Determine the [X, Y] coordinate at the center of the cell enclosing the given text.  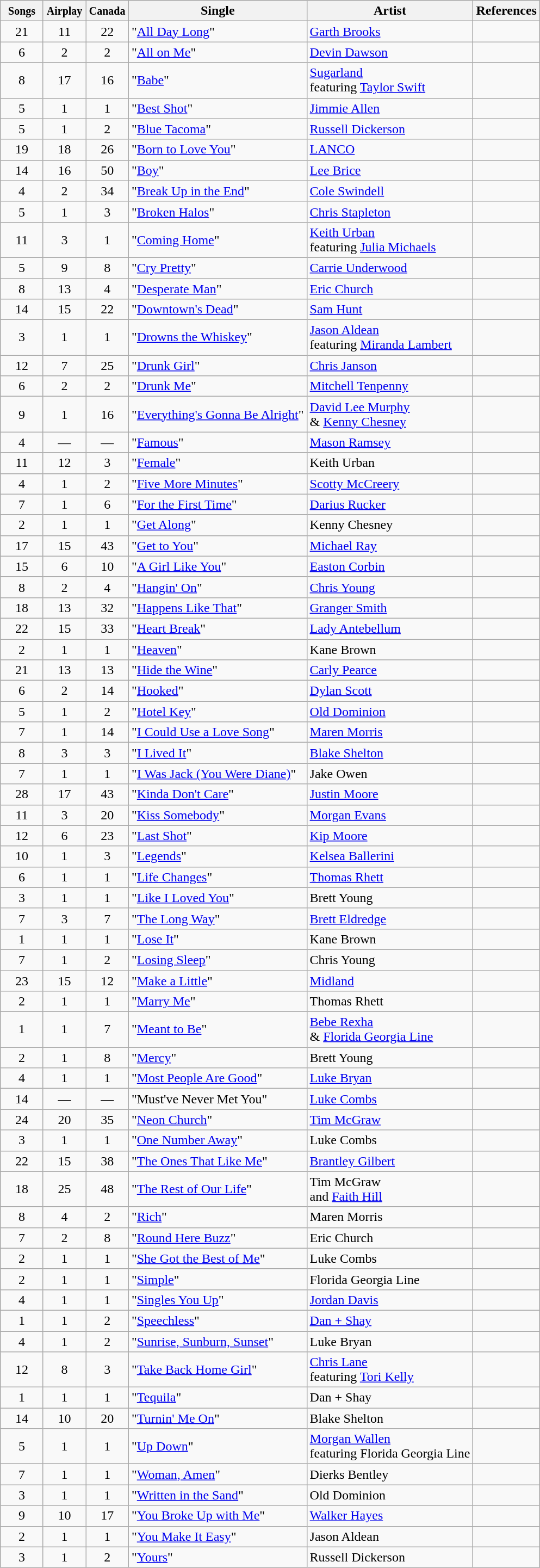
"Marry Me" [218, 1002]
38 [108, 1161]
References [507, 11]
Chris Janson [390, 366]
Mitchell Tenpenny [390, 386]
"The Ones That Like Me" [218, 1161]
"Get Along" [218, 525]
"Written in the Sand" [218, 1495]
"Most People Are Good" [218, 1078]
Brantley Gilbert [390, 1161]
"Singles You Up" [218, 1300]
"A Girl Like You" [218, 566]
Jimmie Allen [390, 108]
"Five More Minutes" [218, 484]
"All Day Long" [218, 32]
"Broken Halos" [218, 212]
"Break Up in the End" [218, 191]
Walker Hayes [390, 1516]
"Woman, Amen" [218, 1474]
Kelsea Ballerini [390, 856]
"Blue Tacoma" [218, 129]
"Turnin' Me On" [218, 1418]
"Speechless" [218, 1320]
"Drunk Me" [218, 386]
Single [218, 11]
"The Rest of Our Life" [218, 1189]
Devin Dawson [390, 52]
"Desperate Man" [218, 289]
"Must've Never Met You" [218, 1099]
"Happens Like That" [218, 608]
"I Lived It" [218, 753]
Morgan Wallen featuring Florida Georgia Line [390, 1446]
"Cry Pretty" [218, 268]
Keith Urban featuring Julia Michaels [390, 239]
"Babe" [218, 81]
"Rich" [218, 1217]
Jason Aldean [390, 1536]
Darius Rucker [390, 504]
28 [22, 794]
"Female" [218, 463]
Michael Ray [390, 546]
Mason Ramsey [390, 442]
33 [108, 628]
"Take Back Home Girl" [218, 1370]
"Last Shot" [218, 836]
"Kinda Don't Care" [218, 794]
Canada [108, 11]
Tim McGraw [390, 1120]
"Losing Sleep" [218, 960]
Sam Hunt [390, 310]
"Born to Love You" [218, 150]
Lady Antebellum [390, 628]
"All on Me" [218, 52]
"Drunk Girl" [218, 366]
"One Number Away" [218, 1140]
"Sunrise, Sunburn, Sunset" [218, 1341]
Brett Eldredge [390, 918]
19 [22, 150]
Easton Corbin [390, 566]
Morgan Evans [390, 815]
"Meant to Be" [218, 1029]
Carrie Underwood [390, 268]
Songs [22, 11]
David Lee Murphy & Kenny Chesney [390, 415]
Justin Moore [390, 794]
"Make a Little" [218, 981]
Dylan Scott [390, 691]
Sugarland featuring Taylor Swift [390, 81]
"Get to You" [218, 546]
LANCO [390, 150]
"The Long Way" [218, 918]
"She Got the Best of Me" [218, 1258]
Jordan Davis [390, 1300]
Cole Swindell [390, 191]
"Everything's Gonna Be Alright" [218, 415]
Chris Stapleton [390, 212]
"Heaven" [218, 649]
"Neon Church" [218, 1120]
"Up Down" [218, 1446]
"Lose It" [218, 939]
Lee Brice [390, 170]
"Kiss Somebody" [218, 815]
"Drowns the Whiskey" [218, 337]
50 [108, 170]
Granger Smith [390, 608]
"I Was Jack (You Were Diane)" [218, 774]
"Hooked" [218, 691]
"Mercy" [218, 1058]
Jake Owen [390, 774]
"For the First Time" [218, 504]
"I Could Use a Love Song" [218, 732]
34 [108, 191]
Kip Moore [390, 836]
Tim McGraw and Faith Hill [390, 1189]
32 [108, 608]
"Round Here Buzz" [218, 1238]
"Hangin' On" [218, 587]
Scotty McCreery [390, 484]
"You Broke Up with Me" [218, 1516]
24 [22, 1120]
Florida Georgia Line [390, 1279]
"Simple" [218, 1279]
Keith Urban [390, 463]
"Hotel Key" [218, 712]
"Boy" [218, 170]
"You Make It Easy" [218, 1536]
Artist [390, 11]
"Legends" [218, 856]
"Yours" [218, 1557]
"Heart Break" [218, 628]
"Hide the Wine" [218, 670]
Chris Lane featuring Tori Kelly [390, 1370]
"Life Changes" [218, 877]
"Famous" [218, 442]
"Like I Loved You" [218, 898]
Kenny Chesney [390, 525]
Bebe Rexha & Florida Georgia Line [390, 1029]
Airplay [64, 11]
26 [108, 150]
"Tequila" [218, 1398]
35 [108, 1120]
"Coming Home" [218, 239]
Jason Aldean featuring Miranda Lambert [390, 337]
Garth Brooks [390, 32]
"Best Shot" [218, 108]
Midland [390, 981]
Carly Pearce [390, 670]
Dierks Bentley [390, 1474]
48 [108, 1189]
"Downtown's Dead" [218, 310]
